Detect which cell encompasses the target text, then output its (X, Y) center coordinate. 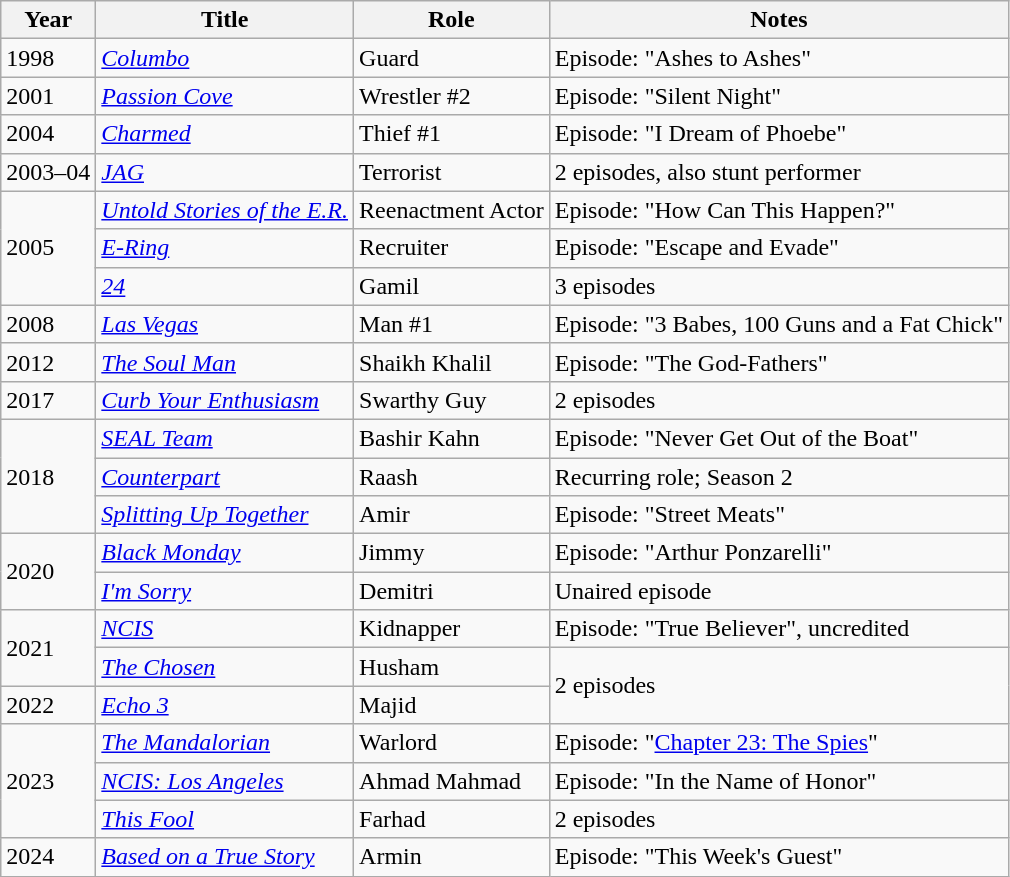
Year (48, 20)
2022 (48, 705)
Demitri (452, 591)
Thief #1 (452, 134)
The Chosen (225, 667)
NCIS: Los Angeles (225, 781)
Episode: "True Believer", uncredited (778, 629)
SEAL Team (225, 438)
2003–04 (48, 172)
Charmed (225, 134)
2004 (48, 134)
This Fool (225, 819)
The Soul Man (225, 362)
Warlord (452, 743)
Episode: "Chapter 23: The Spies" (778, 743)
Reenactment Actor (452, 210)
Counterpart (225, 477)
2020 (48, 572)
Title (225, 20)
Splitting Up Together (225, 515)
Bashir Kahn (452, 438)
2021 (48, 648)
Ahmad Mahmad (452, 781)
Untold Stories of the E.R. (225, 210)
Man #1 (452, 324)
Husham (452, 667)
2012 (48, 362)
I'm Sorry (225, 591)
Las Vegas (225, 324)
Role (452, 20)
2005 (48, 248)
Episode: "Silent Night" (778, 96)
Recurring role; Season 2 (778, 477)
Episode: "Never Get Out of the Boat" (778, 438)
2017 (48, 400)
Episode: "In the Name of Honor" (778, 781)
NCIS (225, 629)
24 (225, 286)
JAG (225, 172)
Based on a True Story (225, 857)
1998 (48, 58)
Wrestler #2 (452, 96)
Shaikh Khalil (452, 362)
Kidnapper (452, 629)
Jimmy (452, 553)
Guard (452, 58)
Episode: "Escape and Evade" (778, 248)
Episode: "Arthur Ponzarelli" (778, 553)
Episode: "This Week's Guest" (778, 857)
Gamil (452, 286)
Black Monday (225, 553)
Columbo (225, 58)
Episode: "Street Meats" (778, 515)
Episode: "I Dream of Phoebe" (778, 134)
Farhad (452, 819)
Episode: "Ashes to Ashes" (778, 58)
Episode: "How Can This Happen?" (778, 210)
Curb Your Enthusiasm (225, 400)
Recruiter (452, 248)
Echo 3 (225, 705)
Amir (452, 515)
Swarthy Guy (452, 400)
Terrorist (452, 172)
Notes (778, 20)
Episode: "The God-Fathers" (778, 362)
Passion Cove (225, 96)
E-Ring (225, 248)
2001 (48, 96)
Unaired episode (778, 591)
Armin (452, 857)
Majid (452, 705)
2024 (48, 857)
2 episodes, also stunt performer (778, 172)
2023 (48, 781)
The Mandalorian (225, 743)
3 episodes (778, 286)
2018 (48, 476)
Raash (452, 477)
Episode: "3 Babes, 100 Guns and a Fat Chick" (778, 324)
2008 (48, 324)
